For the text-containing cell, return its midpoint in [x, y] coordinate format. 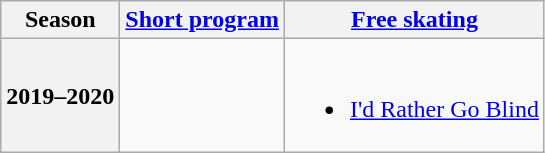
Short program [202, 20]
Free skating [414, 20]
Season [60, 20]
I'd Rather Go Blind [414, 96]
2019–2020 [60, 96]
